Scan for the cell matching the given text and deliver its [x, y] coordinate at center. 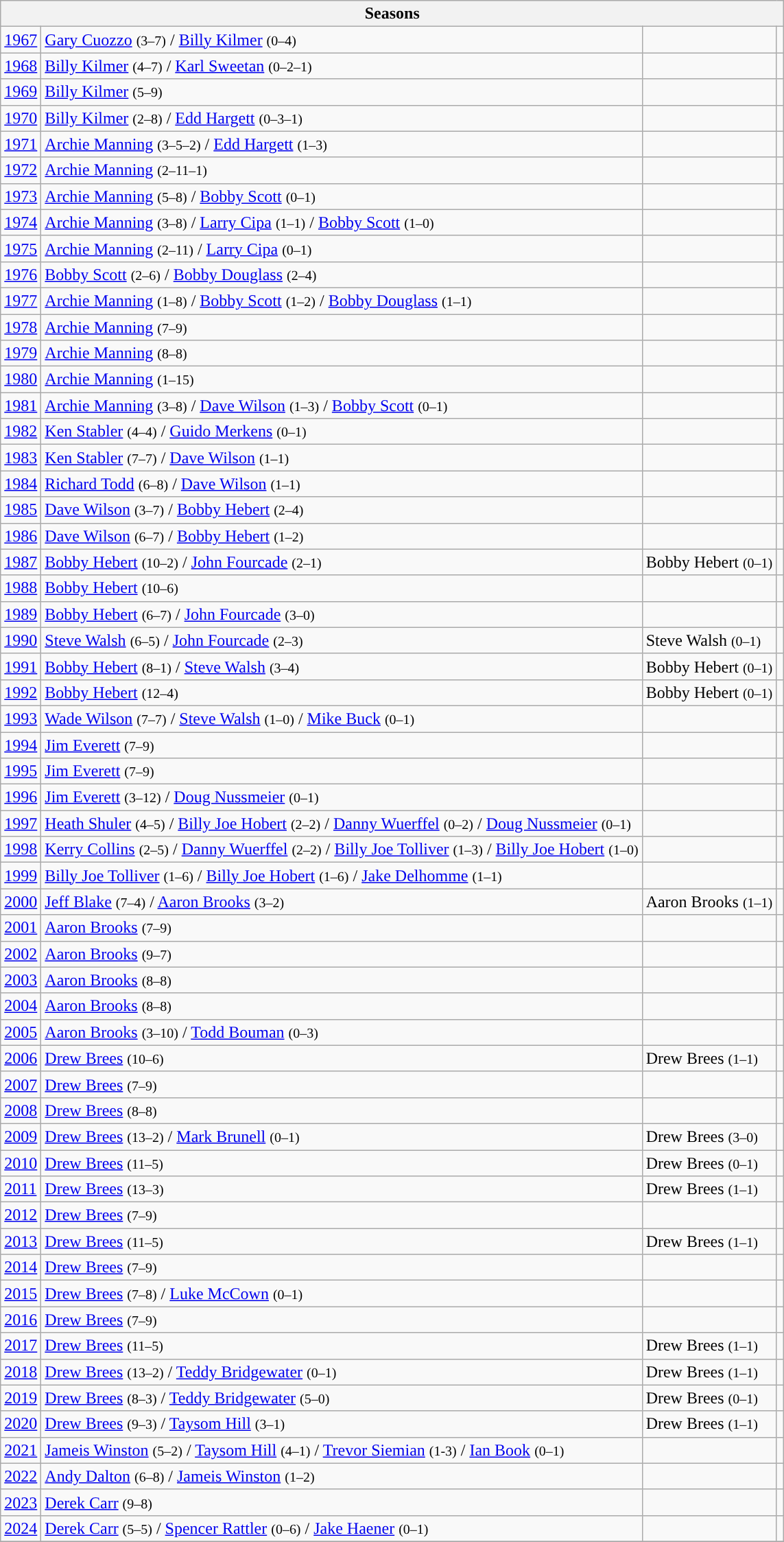
Heath Shuler (4–5) / Billy Joe Hobert (2–2) / Danny Wuerffel (0–2) / Doug Nussmeier (0–1) [342, 823]
Drew Brees (10–6) [342, 1058]
1983 [21, 458]
1982 [21, 432]
Steve Walsh (0–1) [709, 640]
2000 [21, 902]
Jameis Winston (5–2) / Taysom Hill (4–1) / Trevor Siemian (1-3) / Ian Book (0–1) [342, 1450]
2008 [21, 1110]
Bobby Hebert (8–1) / Steve Walsh (3–4) [342, 666]
2015 [21, 1294]
1995 [21, 771]
Billy Kilmer (5–9) [342, 92]
Dave Wilson (6–7) / Bobby Hebert (1–2) [342, 536]
1990 [21, 640]
Archie Manning (5–8) / Bobby Scott (0–1) [342, 196]
2009 [21, 1136]
Aaron Brooks (7–9) [342, 928]
1998 [21, 850]
Archie Manning (1–8) / Bobby Scott (1–2) / Bobby Douglass (1–1) [342, 301]
Steve Walsh (6–5) / John Fourcade (2–3) [342, 640]
Dave Wilson (3–7) / Bobby Hebert (2–4) [342, 510]
1986 [21, 536]
2004 [21, 1006]
1991 [21, 666]
1973 [21, 196]
Drew Brees (7–8) / Luke McCown (0–1) [342, 1294]
Andy Dalton (6–8) / Jameis Winston (1–2) [342, 1476]
Drew Brees (8–3) / Teddy Bridgewater (5–0) [342, 1398]
Billy Kilmer (2–8) / Edd Hargett (0–3–1) [342, 118]
Drew Brees (9–3) / Taysom Hill (3–1) [342, 1424]
1989 [21, 614]
2006 [21, 1058]
Derek Carr (5–5) / Spencer Rattler (0–6) / Jake Haener (0–1) [342, 1528]
Wade Wilson (7–7) / Steve Walsh (1–0) / Mike Buck (0–1) [342, 719]
Gary Cuozzo (3–7) / Billy Kilmer (0–4) [342, 40]
1970 [21, 118]
Bobby Hebert (10–6) [342, 588]
Kerry Collins (2–5) / Danny Wuerffel (2–2) / Billy Joe Tolliver (1–3) / Billy Joe Hobert (1–0) [342, 850]
1992 [21, 692]
2001 [21, 928]
Archie Manning (3–5–2) / Edd Hargett (1–3) [342, 144]
2017 [21, 1346]
Archie Manning (1–15) [342, 379]
Drew Brees (3–0) [709, 1136]
1974 [21, 222]
Bobby Hebert (12–4) [342, 692]
Seasons [392, 14]
1988 [21, 588]
Bobby Hebert (10–2) / John Fourcade (2–1) [342, 562]
2007 [21, 1084]
1975 [21, 248]
Archie Manning (7–9) [342, 327]
1971 [21, 144]
2014 [21, 1268]
Drew Brees (13–3) [342, 1189]
1968 [21, 66]
Jim Everett (3–12) / Doug Nussmeier (0–1) [342, 797]
1979 [21, 353]
2005 [21, 1032]
1981 [21, 406]
Aaron Brooks (1–1) [709, 902]
1980 [21, 379]
1978 [21, 327]
Bobby Scott (2–6) / Bobby Douglass (2–4) [342, 274]
2021 [21, 1450]
1985 [21, 510]
Richard Todd (6–8) / Dave Wilson (1–1) [342, 484]
2022 [21, 1476]
2013 [21, 1241]
Archie Manning (3–8) / Larry Cipa (1–1) / Bobby Scott (1–0) [342, 222]
Billy Joe Tolliver (1–6) / Billy Joe Hobert (1–6) / Jake Delhomme (1–1) [342, 876]
2010 [21, 1163]
Ken Stabler (4–4) / Guido Merkens (0–1) [342, 432]
Billy Kilmer (4–7) / Karl Sweetan (0–2–1) [342, 66]
1994 [21, 745]
Archie Manning (2–11) / Larry Cipa (0–1) [342, 248]
Drew Brees (13–2) / Teddy Bridgewater (0–1) [342, 1372]
2016 [21, 1320]
1977 [21, 301]
2023 [21, 1502]
2020 [21, 1424]
2018 [21, 1372]
2003 [21, 980]
2024 [21, 1528]
Ken Stabler (7–7) / Dave Wilson (1–1) [342, 458]
2012 [21, 1215]
Archie Manning (2–11–1) [342, 170]
2002 [21, 954]
Archie Manning (8–8) [342, 353]
Drew Brees (8–8) [342, 1110]
Derek Carr (9–8) [342, 1502]
1993 [21, 719]
2019 [21, 1398]
1997 [21, 823]
1976 [21, 274]
Bobby Hebert (6–7) / John Fourcade (3–0) [342, 614]
Aaron Brooks (3–10) / Todd Bouman (0–3) [342, 1032]
1984 [21, 484]
2011 [21, 1189]
1999 [21, 876]
Jeff Blake (7–4) / Aaron Brooks (3–2) [342, 902]
Drew Brees (13–2) / Mark Brunell (0–1) [342, 1136]
Archie Manning (3–8) / Dave Wilson (1–3) / Bobby Scott (0–1) [342, 406]
1996 [21, 797]
1972 [21, 170]
Aaron Brooks (9–7) [342, 954]
1987 [21, 562]
1969 [21, 92]
1967 [21, 40]
